Provide the [x, y] coordinate of the cell's center where the given text is located.  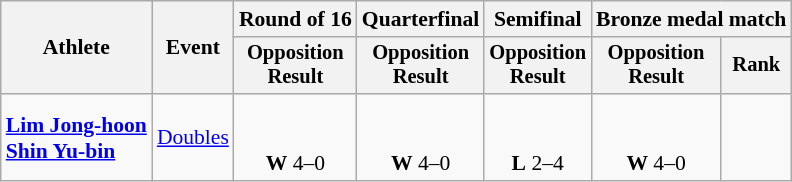
L 2–4 [538, 138]
Semifinal [538, 19]
Quarterfinal [421, 19]
Round of 16 [296, 19]
Rank [756, 66]
Lim Jong-hoonShin Yu-bin [76, 138]
Athlete [76, 48]
Event [193, 48]
Doubles [193, 138]
Bronze medal match [691, 19]
